Extract the (X, Y) coordinate from the center of the cell holding the provided text.  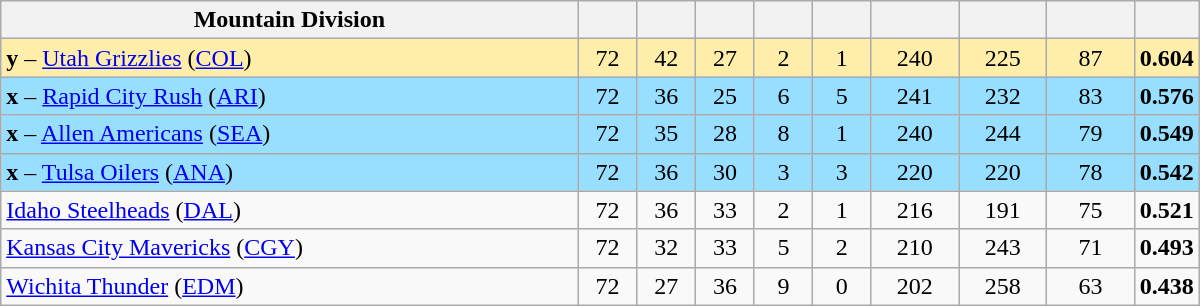
0.604 (1166, 58)
28 (726, 134)
87 (1090, 58)
30 (726, 172)
0.521 (1166, 210)
258 (1003, 286)
202 (915, 286)
Idaho Steelheads (DAL) (290, 210)
210 (915, 248)
0.549 (1166, 134)
0.576 (1166, 96)
9 (783, 286)
6 (783, 96)
243 (1003, 248)
x – Tulsa Oilers (ANA) (290, 172)
0.438 (1166, 286)
Kansas City Mavericks (CGY) (290, 248)
71 (1090, 248)
0.493 (1166, 248)
241 (915, 96)
Mountain Division (290, 20)
32 (666, 248)
Wichita Thunder (EDM) (290, 286)
83 (1090, 96)
8 (783, 134)
x – Allen Americans (SEA) (290, 134)
191 (1003, 210)
25 (726, 96)
0 (842, 286)
79 (1090, 134)
35 (666, 134)
225 (1003, 58)
x – Rapid City Rush (ARI) (290, 96)
y – Utah Grizzlies (COL) (290, 58)
0.542 (1166, 172)
232 (1003, 96)
63 (1090, 286)
42 (666, 58)
75 (1090, 210)
216 (915, 210)
244 (1003, 134)
78 (1090, 172)
